Return the (x, y) coordinate for the center point of the cell that contains the specified text.  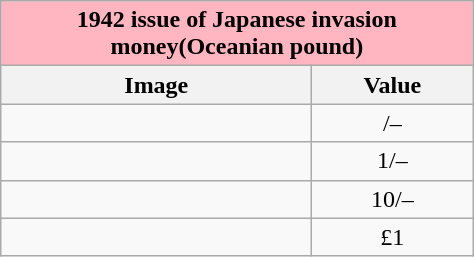
Value (392, 85)
Image (156, 85)
/– (392, 123)
10/– (392, 199)
1/– (392, 161)
£1 (392, 237)
1942 issue of Japanese invasion money(Oceanian pound) (237, 34)
